Extract the (x, y) coordinate from the center of the cell holding the provided text.  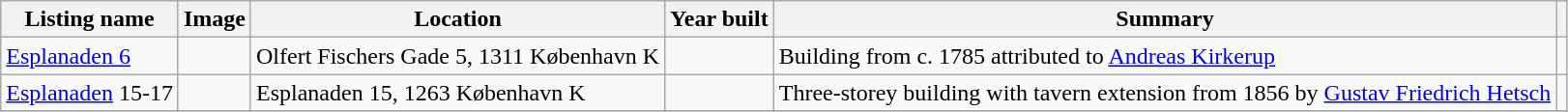
Esplanaden 6 (90, 56)
Esplanaden 15, 1263 København K (457, 93)
Image (215, 19)
Listing name (90, 19)
Esplanaden 15-17 (90, 93)
Year built (719, 19)
Building from c. 1785 attributed to Andreas Kirkerup (1165, 56)
Three-storey building with tavern extension from 1856 by Gustav Friedrich Hetsch (1165, 93)
Location (457, 19)
Summary (1165, 19)
Olfert Fischers Gade 5, 1311 København K (457, 56)
